Capture the cell that displays the provided text and extract its (X, Y) central coordinate. 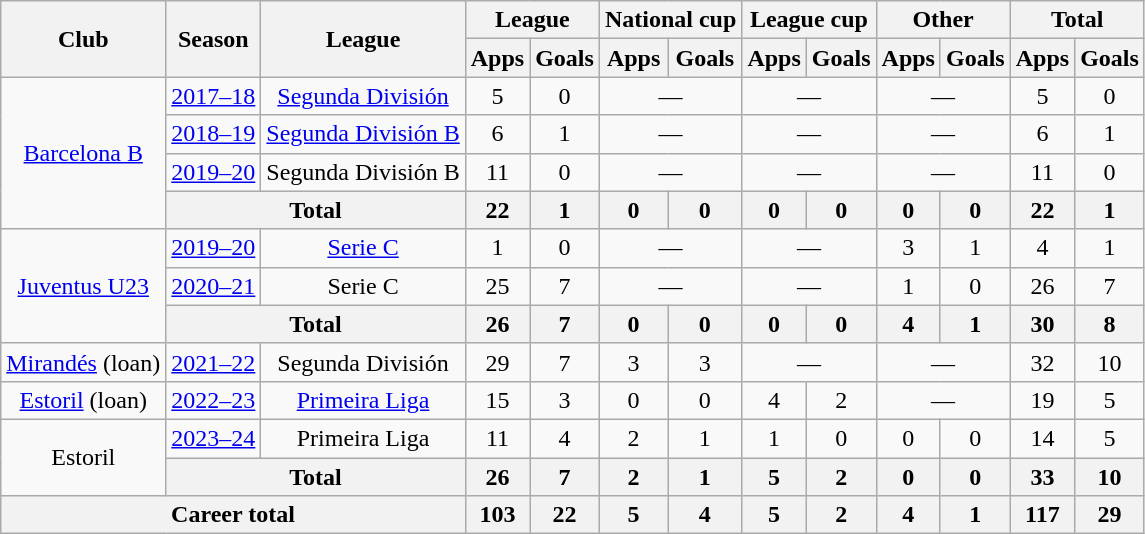
Season (214, 39)
Barcelona B (84, 153)
2022–23 (214, 400)
League cup (809, 20)
Other (943, 20)
Juventus U23 (84, 286)
30 (1042, 324)
2017–18 (214, 96)
2023–24 (214, 438)
2020–21 (214, 286)
8 (1110, 324)
Estoril (loan) (84, 400)
32 (1042, 362)
National cup (670, 20)
2021–22 (214, 362)
33 (1042, 477)
Club (84, 39)
103 (497, 515)
117 (1042, 515)
Mirandés (loan) (84, 362)
14 (1042, 438)
Career total (233, 515)
Estoril (84, 457)
25 (497, 286)
15 (497, 400)
2018–19 (214, 134)
19 (1042, 400)
